Search for the cell housing the specified text and yield its (X, Y) center coordinate. 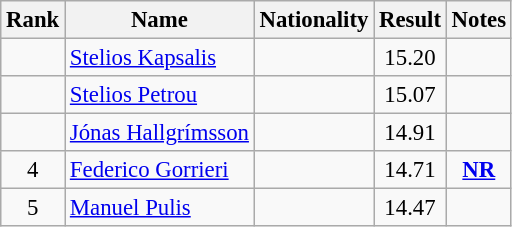
Notes (478, 20)
Stelios Petrou (160, 95)
NR (478, 170)
Nationality (314, 20)
15.07 (410, 95)
Name (160, 20)
14.71 (410, 170)
Stelios Kapsalis (160, 58)
5 (33, 208)
Result (410, 20)
Jónas Hallgrímsson (160, 133)
14.47 (410, 208)
14.91 (410, 133)
15.20 (410, 58)
Federico Gorrieri (160, 170)
Manuel Pulis (160, 208)
Rank (33, 20)
4 (33, 170)
